Pinpoint the cell where the given text exists, returning its [X, Y] midpoint coordinate. 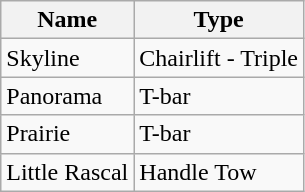
Chairlift - Triple [219, 58]
Little Rascal [68, 172]
Type [219, 20]
Name [68, 20]
Panorama [68, 96]
Skyline [68, 58]
Handle Tow [219, 172]
Prairie [68, 134]
